Return (X, Y) of the center of cell containing provided text 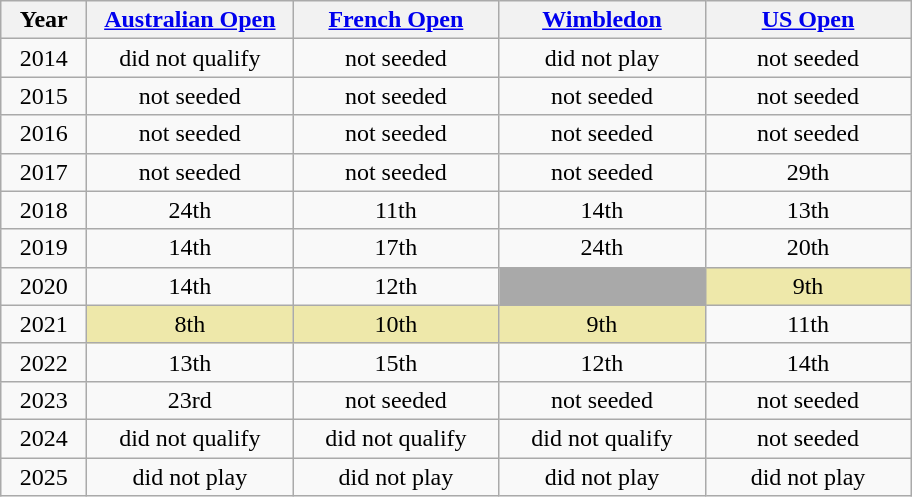
2016 (44, 134)
2021 (44, 324)
French Open (396, 20)
10th (396, 324)
23rd (190, 400)
2022 (44, 362)
2025 (44, 477)
15th (396, 362)
29th (808, 172)
Wimbledon (602, 20)
2017 (44, 172)
2020 (44, 286)
2018 (44, 210)
2024 (44, 438)
Australian Open (190, 20)
20th (808, 248)
2023 (44, 400)
2015 (44, 96)
2019 (44, 248)
8th (190, 324)
Year (44, 20)
2014 (44, 58)
US Open (808, 20)
17th (396, 248)
